Locate the cell with the specified text and output its (X, Y) center coordinate. 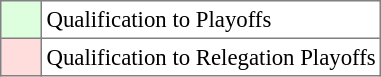
Qualification to Relegation Playoffs (211, 57)
Qualification to Playoffs (211, 20)
